Return the (X, Y) coordinate for the center point of the cell that contains the specified text.  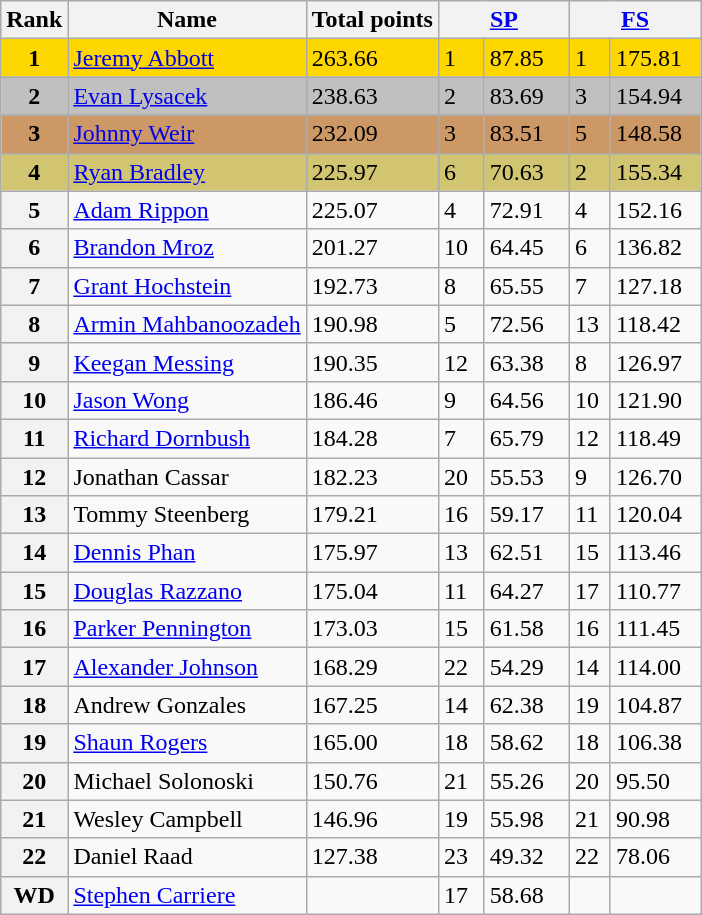
FS (634, 20)
127.18 (655, 286)
173.03 (372, 629)
87.85 (526, 58)
146.96 (372, 819)
192.73 (372, 286)
Michael Solonoski (187, 781)
65.79 (526, 438)
72.91 (526, 210)
Douglas Razzano (187, 591)
168.29 (372, 667)
49.32 (526, 857)
58.62 (526, 743)
Evan Lysacek (187, 96)
182.23 (372, 477)
Keegan Messing (187, 362)
Armin Mahbanoozadeh (187, 324)
263.66 (372, 58)
Stephen Carriere (187, 895)
23 (461, 857)
201.27 (372, 248)
Rank (34, 20)
238.63 (372, 96)
55.53 (526, 477)
95.50 (655, 781)
72.56 (526, 324)
65.55 (526, 286)
Name (187, 20)
118.49 (655, 438)
126.97 (655, 362)
154.94 (655, 96)
167.25 (372, 705)
62.51 (526, 553)
111.45 (655, 629)
184.28 (372, 438)
127.38 (372, 857)
118.42 (655, 324)
106.38 (655, 743)
155.34 (655, 172)
WD (34, 895)
Jason Wong (187, 400)
64.27 (526, 591)
Jonathan Cassar (187, 477)
121.90 (655, 400)
110.77 (655, 591)
55.26 (526, 781)
113.46 (655, 553)
Alexander Johnson (187, 667)
136.82 (655, 248)
152.16 (655, 210)
83.51 (526, 134)
150.76 (372, 781)
Grant Hochstein (187, 286)
55.98 (526, 819)
225.07 (372, 210)
Ryan Bradley (187, 172)
64.45 (526, 248)
Wesley Campbell (187, 819)
Johnny Weir (187, 134)
179.21 (372, 515)
175.97 (372, 553)
90.98 (655, 819)
114.00 (655, 667)
225.97 (372, 172)
Andrew Gonzales (187, 705)
SP (504, 20)
186.46 (372, 400)
Total points (372, 20)
148.58 (655, 134)
70.63 (526, 172)
54.29 (526, 667)
58.68 (526, 895)
190.35 (372, 362)
Shaun Rogers (187, 743)
165.00 (372, 743)
Adam Rippon (187, 210)
78.06 (655, 857)
62.38 (526, 705)
190.98 (372, 324)
61.58 (526, 629)
Dennis Phan (187, 553)
59.17 (526, 515)
Richard Dornbush (187, 438)
120.04 (655, 515)
Parker Pennington (187, 629)
64.56 (526, 400)
104.87 (655, 705)
Daniel Raad (187, 857)
175.81 (655, 58)
63.38 (526, 362)
Tommy Steenberg (187, 515)
126.70 (655, 477)
175.04 (372, 591)
Brandon Mroz (187, 248)
Jeremy Abbott (187, 58)
232.09 (372, 134)
83.69 (526, 96)
